Capture the cell that displays the provided text and extract its (X, Y) central coordinate. 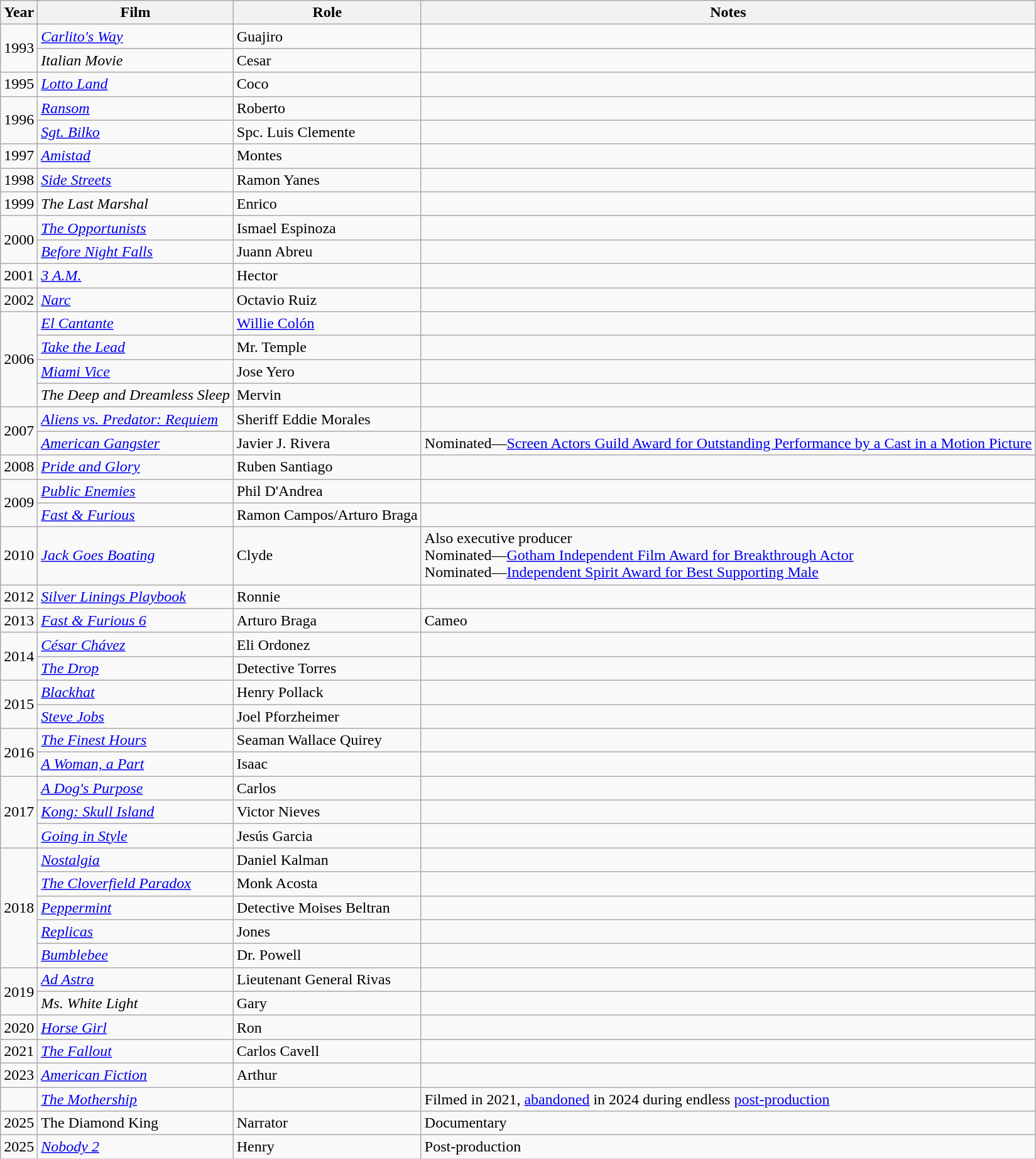
Spc. Luis Clemente (327, 132)
Going in Style (136, 836)
The Opportunists (136, 228)
Monk Acosta (327, 884)
2020 (19, 1027)
American Fiction (136, 1075)
Ron (327, 1027)
Mr. Temple (327, 348)
Kong: Skull Island (136, 812)
Carlos Cavell (327, 1051)
Notes (728, 13)
The Last Marshal (136, 204)
Narc (136, 300)
Gary (327, 1003)
Take the Lead (136, 348)
Henry (327, 1147)
Willie Colón (327, 324)
Nostalgia (136, 860)
2019 (19, 991)
Italian Movie (136, 60)
Coco (327, 84)
2013 (19, 620)
Filmed in 2021, abandoned in 2024 during endless post-production (728, 1099)
Miami Vice (136, 371)
Sheriff Eddie Morales (327, 419)
Peppermint (136, 908)
Nobody 2 (136, 1147)
The Diamond King (136, 1123)
The Drop (136, 668)
Steve Jobs (136, 716)
Pride and Glory (136, 467)
Eli Ordonez (327, 644)
1996 (19, 120)
1995 (19, 84)
Post-production (728, 1147)
Silver Linings Playbook (136, 596)
1993 (19, 48)
2009 (19, 503)
1999 (19, 204)
Guajiro (327, 36)
Joel Pforzheimer (327, 716)
Seaman Wallace Quirey (327, 740)
3 A.M. (136, 275)
Jones (327, 931)
Lotto Land (136, 84)
Hector (327, 275)
A Dog's Purpose (136, 788)
Year (19, 13)
2012 (19, 596)
Detective Torres (327, 668)
Ismael Espinoza (327, 228)
Daniel Kalman (327, 860)
2021 (19, 1051)
Jesús Garcia (327, 836)
Ms. White Light (136, 1003)
The Mothership (136, 1099)
Public Enemies (136, 491)
Carlito's Way (136, 36)
2001 (19, 275)
Ransom (136, 108)
Javier J. Rivera (327, 443)
2014 (19, 656)
Blackhat (136, 692)
César Chávez (136, 644)
Arturo Braga (327, 620)
Ronnie (327, 596)
Jose Yero (327, 371)
Detective Moises Beltran (327, 908)
El Cantante (136, 324)
Bumblebee (136, 955)
1997 (19, 156)
Amistad (136, 156)
Carlos (327, 788)
2023 (19, 1075)
Jack Goes Boating (136, 556)
2017 (19, 812)
The Finest Hours (136, 740)
Henry Pollack (327, 692)
2015 (19, 704)
2000 (19, 239)
Mervin (327, 395)
2006 (19, 360)
Ramon Campos/Arturo Braga (327, 515)
Dr. Powell (327, 955)
The Fallout (136, 1051)
Cameo (728, 620)
Enrico (327, 204)
Juann Abreu (327, 251)
Film (136, 13)
American Gangster (136, 443)
Clyde (327, 556)
2007 (19, 431)
Lieutenant General Rivas (327, 979)
A Woman, a Part (136, 764)
Also executive producerNominated—Gotham Independent Film Award for Breakthrough ActorNominated—Independent Spirit Award for Best Supporting Male (728, 556)
Isaac (327, 764)
Ad Astra (136, 979)
Nominated—Screen Actors Guild Award for Outstanding Performance by a Cast in a Motion Picture (728, 443)
Sgt. Bilko (136, 132)
Narrator (327, 1123)
2016 (19, 752)
The Deep and Dreamless Sleep (136, 395)
Replicas (136, 931)
The Cloverfield Paradox (136, 884)
2008 (19, 467)
Horse Girl (136, 1027)
Montes (327, 156)
Victor Nieves (327, 812)
Side Streets (136, 180)
2002 (19, 300)
2018 (19, 908)
Documentary (728, 1123)
Fast & Furious (136, 515)
Ruben Santiago (327, 467)
Ramon Yanes (327, 180)
Roberto (327, 108)
Phil D'Andrea (327, 491)
Aliens vs. Predator: Requiem (136, 419)
2010 (19, 556)
Before Night Falls (136, 251)
1998 (19, 180)
Role (327, 13)
Cesar (327, 60)
Fast & Furious 6 (136, 620)
Octavio Ruiz (327, 300)
Arthur (327, 1075)
